Determine the (x, y) coordinate at the center of the cell enclosing the given text.  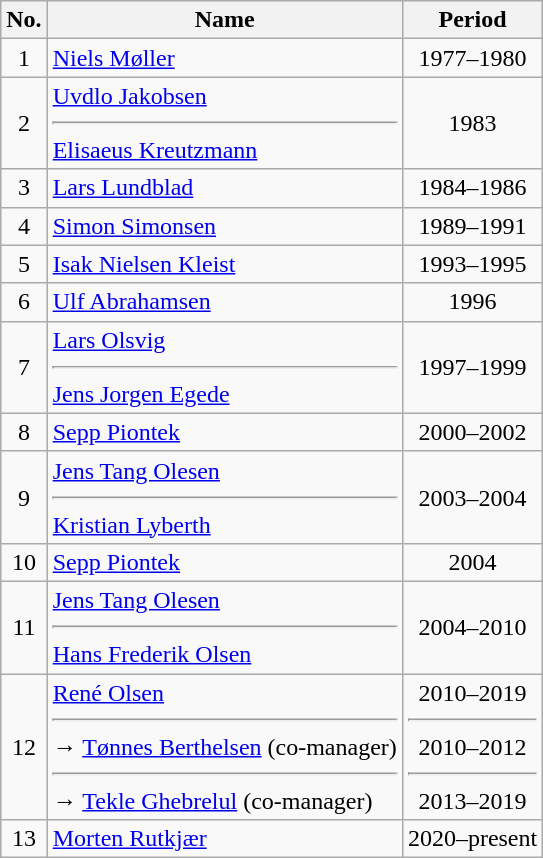
Ulf Abrahamsen (224, 302)
2020–present (472, 839)
2004–2010 (472, 627)
5 (24, 264)
Jens Tang Olesen Kristian Lyberth (224, 497)
Simon Simonsen (224, 226)
12 (24, 747)
Morten Rutkjær (224, 839)
Lars Lundblad (224, 188)
1989–1991 (472, 226)
8 (24, 432)
9 (24, 497)
2010–20192010–20122013–2019 (472, 747)
René Olsen→ Tønnes Berthelsen (co-manager)→ Tekle Ghebrelul (co-manager) (224, 747)
3 (24, 188)
1984–1986 (472, 188)
4 (24, 226)
11 (24, 627)
1983 (472, 123)
7 (24, 367)
Period (472, 20)
Isak Nielsen Kleist (224, 264)
10 (24, 562)
6 (24, 302)
Lars Olsvig Jens Jorgen Egede (224, 367)
Niels Møller (224, 58)
1996 (472, 302)
Uvdlo Jakobsen Elisaeus Kreutzmann (224, 123)
2004 (472, 562)
1997–1999 (472, 367)
Name (224, 20)
Jens Tang Olesen Hans Frederik Olsen (224, 627)
2000–2002 (472, 432)
1993–1995 (472, 264)
1 (24, 58)
2003–2004 (472, 497)
No. (24, 20)
13 (24, 839)
2 (24, 123)
1977–1980 (472, 58)
